Determine the [x, y] coordinate at the center of the cell enclosing the given text.  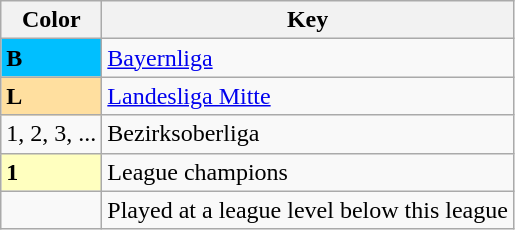
Key [308, 20]
B [52, 58]
Bezirksoberliga [308, 134]
1, 2, 3, ... [52, 134]
1 [52, 172]
Landesliga Mitte [308, 96]
Color [52, 20]
League champions [308, 172]
Bayernliga [308, 58]
L [52, 96]
Played at a league level below this league [308, 210]
